For the text-containing cell, return its midpoint in (X, Y) coordinate format. 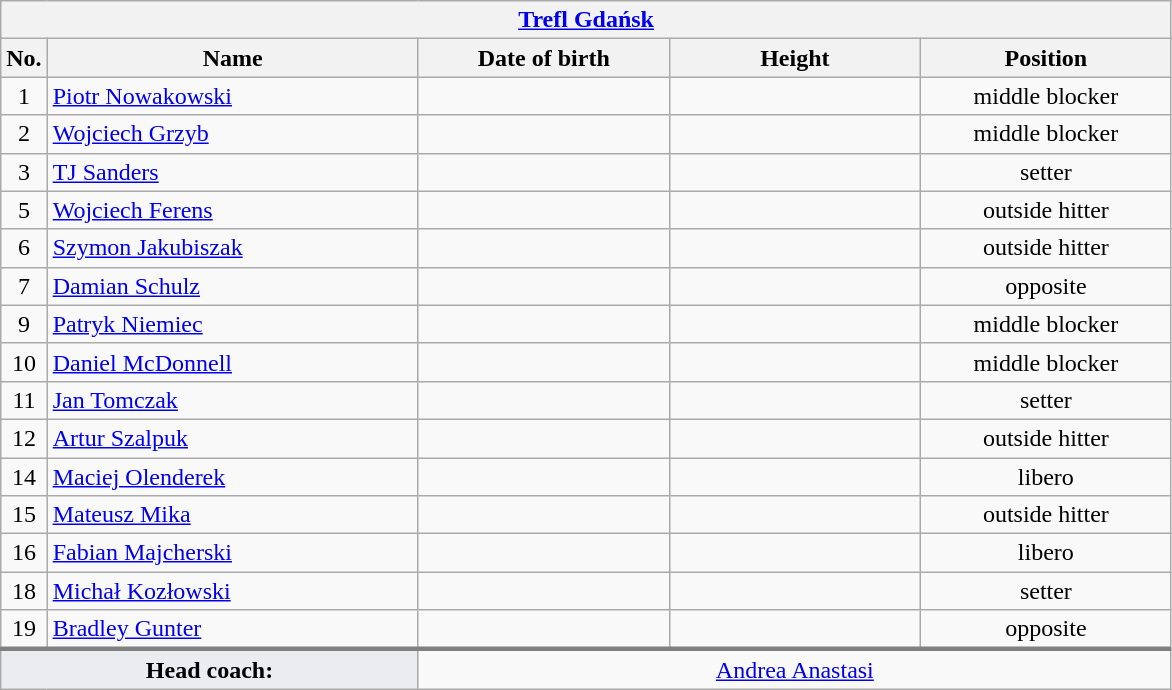
2 (24, 134)
TJ Sanders (232, 172)
Date of birth (544, 58)
Wojciech Grzyb (232, 134)
Patryk Niemiec (232, 324)
Damian Schulz (232, 286)
Fabian Majcherski (232, 553)
Name (232, 58)
Szymon Jakubiszak (232, 248)
Position (1046, 58)
15 (24, 515)
Andrea Anastasi (794, 669)
Jan Tomczak (232, 400)
19 (24, 630)
Bradley Gunter (232, 630)
Mateusz Mika (232, 515)
Maciej Olenderek (232, 477)
7 (24, 286)
No. (24, 58)
16 (24, 553)
Trefl Gdańsk (586, 20)
11 (24, 400)
Piotr Nowakowski (232, 96)
14 (24, 477)
5 (24, 210)
Artur Szalpuk (232, 438)
Wojciech Ferens (232, 210)
10 (24, 362)
Head coach: (210, 669)
12 (24, 438)
3 (24, 172)
Daniel McDonnell (232, 362)
Michał Kozłowski (232, 591)
18 (24, 591)
1 (24, 96)
6 (24, 248)
9 (24, 324)
Height (794, 58)
